Capture the cell that displays the provided text and extract its [X, Y] central coordinate. 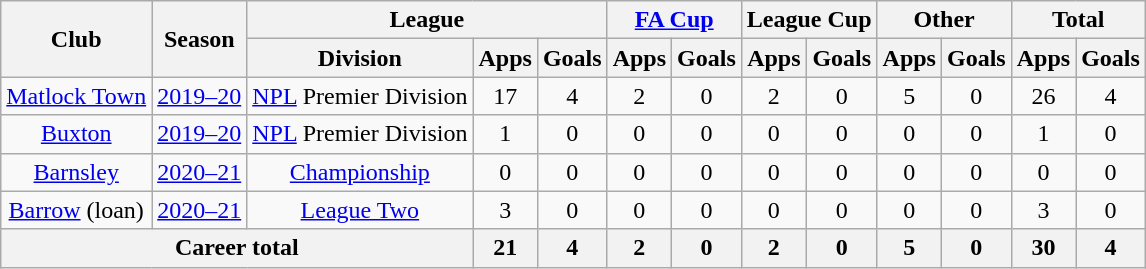
League Cup [809, 20]
17 [505, 96]
Barrow (loan) [76, 210]
Buxton [76, 134]
League Two [360, 210]
Career total [237, 248]
Matlock Town [76, 96]
Total [1078, 20]
Championship [360, 172]
21 [505, 248]
League [427, 20]
Club [76, 39]
26 [1043, 96]
FA Cup [674, 20]
Barnsley [76, 172]
Division [360, 58]
Other [944, 20]
Season [200, 39]
30 [1043, 248]
